From the cell containing the given text, extract its center point as (X, Y) coordinate. 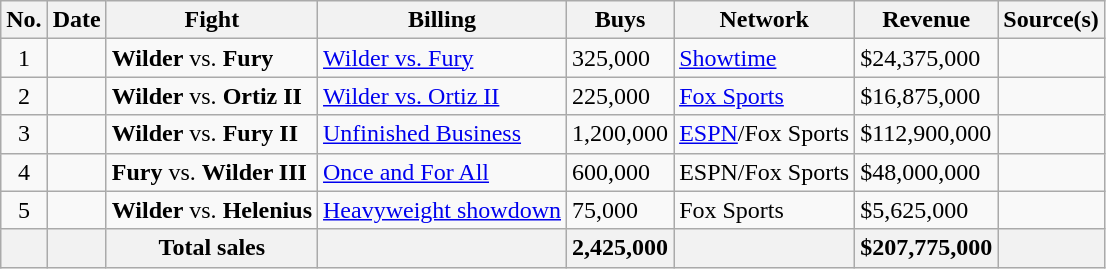
Wilder vs. Fury II (212, 134)
$16,875,000 (926, 96)
Billing (442, 20)
600,000 (620, 172)
2 (24, 96)
$112,900,000 (926, 134)
Showtime (764, 58)
Fight (212, 20)
225,000 (620, 96)
Fury vs. Wilder III (212, 172)
Once and For All (442, 172)
$207,775,000 (926, 248)
75,000 (620, 210)
325,000 (620, 58)
$48,000,000 (926, 172)
Total sales (212, 248)
1 (24, 58)
Network (764, 20)
Heavyweight showdown (442, 210)
Unfinished Business (442, 134)
Revenue (926, 20)
Date (76, 20)
Source(s) (1052, 20)
1,200,000 (620, 134)
Wilder vs. Helenius (212, 210)
2,425,000 (620, 248)
3 (24, 134)
4 (24, 172)
$5,625,000 (926, 210)
5 (24, 210)
No. (24, 20)
Buys (620, 20)
$24,375,000 (926, 58)
